Identify which cell holds the provided text, then report its (X, Y) central coordinate. 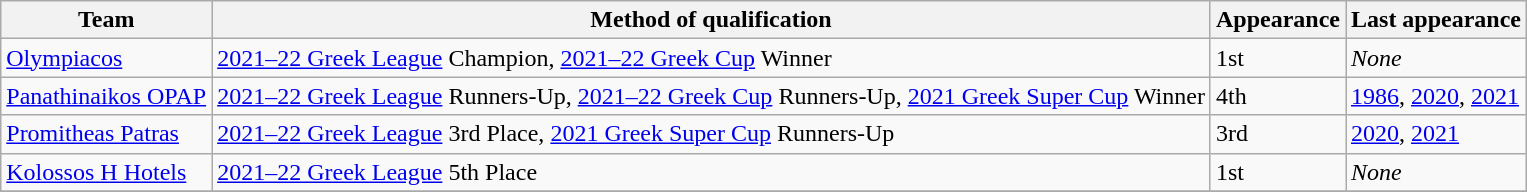
2020, 2021 (1436, 134)
3rd (1278, 134)
Team (106, 20)
2021–22 Greek League Runners-Up, 2021–22 Greek Cup Runners-Up, 2021 Greek Super Cup Winner (712, 96)
2021–22 Greek League 5th Place (712, 172)
Last appearance (1436, 20)
Appearance (1278, 20)
Panathinaikos OPAP (106, 96)
Promitheas Patras (106, 134)
Method of qualification (712, 20)
2021–22 Greek League 3rd Place, 2021 Greek Super Cup Runners-Up (712, 134)
1986, 2020, 2021 (1436, 96)
2021–22 Greek League Champion, 2021–22 Greek Cup Winner (712, 58)
Kolossos H Hotels (106, 172)
Olympiacos (106, 58)
4th (1278, 96)
